Capture the cell that displays the provided text and extract its [x, y] central coordinate. 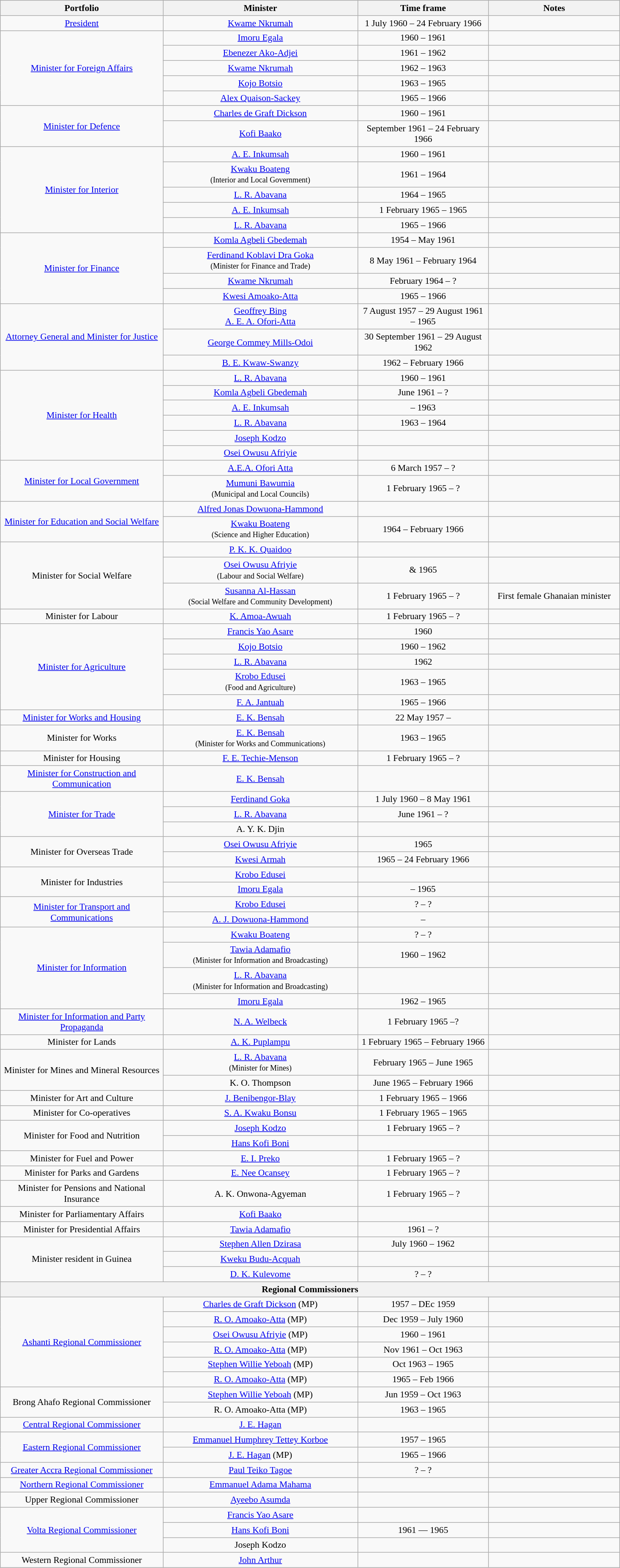
Ayeebo Asumda [260, 1500]
1962 – 1965 [423, 1001]
Minister for Construction and Communication [82, 779]
1963 – 1964 [423, 423]
F. E. Techie-Menson [260, 758]
E. Nee Ocansey [260, 1173]
Eastern Regional Commissioner [82, 1448]
Minister for Local Government [82, 481]
George Commey Mills-Odoi [260, 342]
Minister for Pensions and National Insurance [82, 1193]
Time frame [423, 8]
July 1960 – 1962 [423, 1244]
Minister for Co-operatives [82, 1113]
Kweku Budu-Acquah [260, 1259]
Minister for Industries [82, 882]
February 1965 – June 1965 [423, 1063]
Minister for Parks and Gardens [82, 1173]
P. K. K. Quaidoo [260, 550]
D. K. Kulevome [260, 1275]
Minister for Overseas Trade [82, 852]
1965 – 24 February 1966 [423, 859]
Jun 1959 – Oct 1963 [423, 1395]
1961 – 1962 [423, 53]
Minister for Art and Culture [82, 1098]
Minister for Agriculture [82, 667]
Kwaku Boateng(Science and Higher Education) [260, 530]
– 1963 [423, 408]
Oct 1963 – 1965 [423, 1364]
Minister for Labour [82, 617]
1 July 1960 – 8 May 1961 [423, 799]
Minister for Transport and Communications [82, 912]
K. O. Thompson [260, 1083]
Attorney General and Minister for Justice [82, 337]
1965 – Feb 1966 [423, 1380]
A. K. Onwona-Agyeman [260, 1193]
Minister for Interior [82, 190]
Minister for Fuel and Power [82, 1158]
6 March 1957 – ? [423, 468]
Tawia Adamafio(Minister for Information and Broadcasting) [260, 955]
E. I. Preko [260, 1158]
Minister [260, 8]
1964 – 1965 [423, 195]
Ashanti Regional Commissioner [82, 1342]
Ferdinand Goka [260, 799]
Dec 1959 – July 1960 [423, 1320]
F. A. Jantuah [260, 703]
1957 – DEc 1959 [423, 1304]
Osei Owusu Afriyie (MP) [260, 1334]
8 May 1961 – February 1964 [423, 261]
Minister for Works and Housing [82, 717]
Minister for Information and Party Propaganda [82, 1022]
Minister for Mines and Mineral Resources [82, 1070]
30 September 1961 – 29 August 1962 [423, 342]
Notes [554, 8]
Kwaku Boateng(Interior and Local Government) [260, 175]
Minister for Social Welfare [82, 576]
Emmanuel Humphrey Tettey Korboe [260, 1440]
1962 – February 1966 [423, 363]
Alex Quaison-Sackey [260, 98]
Kwesi Armah [260, 859]
Alfred Jonas Dowuona-Hammond [260, 509]
Minister for Presidential Affairs [82, 1229]
L. R. Abavana(Minister for Information and Broadcasting) [260, 981]
Minister for Parliamentary Affairs [82, 1214]
Minister for Trade [82, 814]
Emmanuel Adama Mahama [260, 1485]
E. K. Bensah(Minister for Works and Communications) [260, 738]
Krobo Edusei(Food and Agriculture) [260, 682]
1961 – 1964 [423, 175]
Greater Accra Regional Commissioner [82, 1470]
A. K. Puplampu [260, 1042]
Minister for Works [82, 738]
1965 [423, 845]
Minister for Housing [82, 758]
Osei Owusu Afriyie(Labour and Social Welfare) [260, 570]
Geoffrey BingA. E. A. Ofori-Atta [260, 317]
Minister for Food and Nutrition [82, 1136]
Kwesi Amoako-Atta [260, 296]
Minister for Finance [82, 268]
Nov 1961 – Oct 1963 [423, 1350]
Charles de Graft Dickson [260, 114]
J. Benibengor-Blay [260, 1098]
Minister resident in Guinea [82, 1259]
1 February 1965 – 1966 [423, 1098]
Minister for Lands [82, 1042]
Minister for Health [82, 416]
K. Amoa-Awuah [260, 617]
Susanna Al-Hassan(Social Welfare and Community Development) [260, 596]
1961 — 1965 [423, 1530]
Paul Teiko Tagoe [260, 1470]
Central Regional Commissioner [82, 1425]
Portfolio [82, 8]
1960 [423, 632]
22 May 1957 – [423, 717]
1957 – 1965 [423, 1440]
February 1964 – ? [423, 281]
President [82, 23]
J. E. Hagan (MP) [260, 1455]
Volta Regional Commissioner [82, 1530]
S. A. Kwaku Bonsu [260, 1113]
1962 – 1963 [423, 68]
1 July 1960 – 24 February 1966 [423, 23]
L. R. Abavana(Minister for Mines) [260, 1063]
Minister for Foreign Affairs [82, 68]
& 1965 [423, 570]
1962 [423, 662]
N. A. Welbeck [260, 1022]
Kwaku Boateng [260, 935]
Brong Ahafo Regional Commissioner [82, 1402]
– 1965 [423, 889]
Regional Commissioners [310, 1289]
Northern Regional Commissioner [82, 1485]
Stephen Allen Dzirasa [260, 1244]
John Arthur [260, 1560]
Western Regional Commissioner [82, 1560]
First female Ghanaian minister [554, 596]
Minister for Information [82, 968]
Upper Regional Commissioner [82, 1500]
1 February 1965 – February 1966 [423, 1042]
A.E.A. Ofori Atta [260, 468]
Tawia Adamafio [260, 1229]
1954 – May 1961 [423, 240]
Ebenezer Ako-Adjei [260, 53]
Mumuni Bawumia(Municipal and Local Councils) [260, 488]
A. J. Dowuona-Hammond [260, 920]
Ferdinand Koblavi Dra Goka(Minister for Finance and Trade) [260, 261]
1 February 1965 –? [423, 1022]
7 August 1957 – 29 August 1961 – 1965 [423, 317]
J. E. Hagan [260, 1425]
A. Y. K. Djin [260, 829]
Minister for Education and Social Welfare [82, 522]
– [423, 920]
B. E. Kwaw-Swanzy [260, 363]
Minister for Defence [82, 127]
1961 – ? [423, 1229]
June 1965 – February 1966 [423, 1083]
Charles de Graft Dickson (MP) [260, 1304]
September 1961 – 24 February 1966 [423, 133]
1964 – February 1966 [423, 530]
